Capture the cell that displays the provided text and extract its [X, Y] central coordinate. 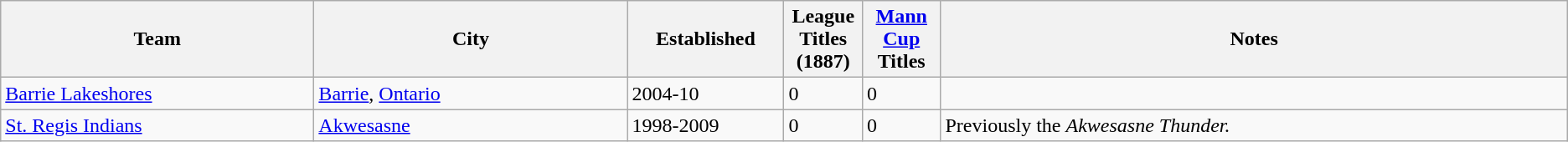
City [471, 39]
Barrie Lakeshores [157, 94]
Mann Cup Titles [901, 39]
Team [157, 39]
St. Regis Indians [157, 125]
League Titles (1887) [823, 39]
1998-2009 [705, 125]
Established [705, 39]
Notes [1254, 39]
Previously the Akwesasne Thunder. [1254, 125]
2004-10 [705, 94]
Akwesasne [471, 125]
Barrie, Ontario [471, 94]
